Return the (x, y) coordinate for the center point of the cell that contains the specified text.  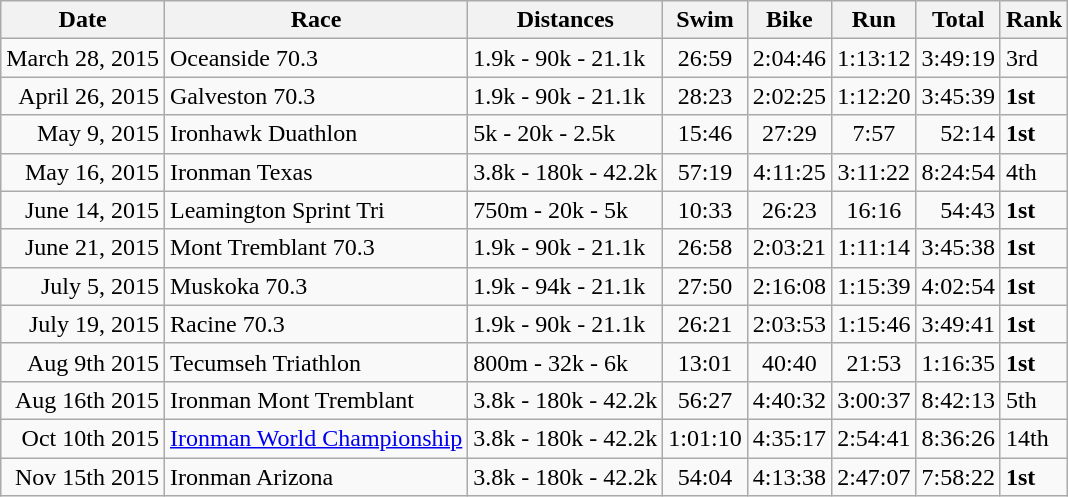
52:14 (958, 134)
2:54:41 (874, 438)
5th (1034, 400)
July 19, 2015 (83, 324)
Leamington Sprint Tri (316, 210)
4th (1034, 172)
13:01 (705, 362)
April 26, 2015 (83, 96)
54:04 (705, 477)
7:57 (874, 134)
3:11:22 (874, 172)
40:40 (789, 362)
Ironman Arizona (316, 477)
Oct 10th 2015 (83, 438)
3rd (1034, 58)
2:47:07 (874, 477)
15:46 (705, 134)
8:42:13 (958, 400)
2:04:46 (789, 58)
54:43 (958, 210)
1:13:12 (874, 58)
28:23 (705, 96)
1:15:46 (874, 324)
Ironhawk Duathlon (316, 134)
1:01:10 (705, 438)
Mont Tremblant 70.3 (316, 248)
1:11:14 (874, 248)
3:45:38 (958, 248)
16:16 (874, 210)
56:27 (705, 400)
1:16:35 (958, 362)
Tecumseh Triathlon (316, 362)
Nov 15th 2015 (83, 477)
July 5, 2015 (83, 286)
Racine 70.3 (316, 324)
8:24:54 (958, 172)
Total (958, 20)
1:15:39 (874, 286)
1:12:20 (874, 96)
May 16, 2015 (83, 172)
Race (316, 20)
26:58 (705, 248)
3:45:39 (958, 96)
5k - 20k - 2.5k (566, 134)
8:36:26 (958, 438)
21:53 (874, 362)
Ironman Mont Tremblant (316, 400)
Galveston 70.3 (316, 96)
Aug 16th 2015 (83, 400)
800m - 32k - 6k (566, 362)
750m - 20k - 5k (566, 210)
June 21, 2015 (83, 248)
2:16:08 (789, 286)
3:49:19 (958, 58)
26:21 (705, 324)
Muskoka 70.3 (316, 286)
4:35:17 (789, 438)
Oceanside 70.3 (316, 58)
Run (874, 20)
57:19 (705, 172)
Rank (1034, 20)
2:03:21 (789, 248)
Date (83, 20)
14th (1034, 438)
2:02:25 (789, 96)
May 9, 2015 (83, 134)
Distances (566, 20)
3:49:41 (958, 324)
Aug 9th 2015 (83, 362)
June 14, 2015 (83, 210)
7:58:22 (958, 477)
27:29 (789, 134)
10:33 (705, 210)
March 28, 2015 (83, 58)
26:59 (705, 58)
Bike (789, 20)
3:00:37 (874, 400)
26:23 (789, 210)
4:11:25 (789, 172)
1.9k - 94k - 21.1k (566, 286)
4:13:38 (789, 477)
27:50 (705, 286)
Ironman Texas (316, 172)
Ironman World Championship (316, 438)
2:03:53 (789, 324)
4:40:32 (789, 400)
4:02:54 (958, 286)
Swim (705, 20)
